Search for the cell housing the specified text and yield its (X, Y) center coordinate. 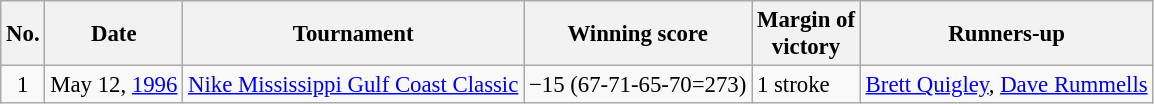
Nike Mississippi Gulf Coast Classic (354, 85)
Winning score (638, 34)
No. (23, 34)
Margin ofvictory (806, 34)
1 stroke (806, 85)
−15 (67-71-65-70=273) (638, 85)
Brett Quigley, Dave Rummells (1006, 85)
May 12, 1996 (114, 85)
Tournament (354, 34)
1 (23, 85)
Date (114, 34)
Runners-up (1006, 34)
